Detect which cell encompasses the target text, then output its [x, y] center coordinate. 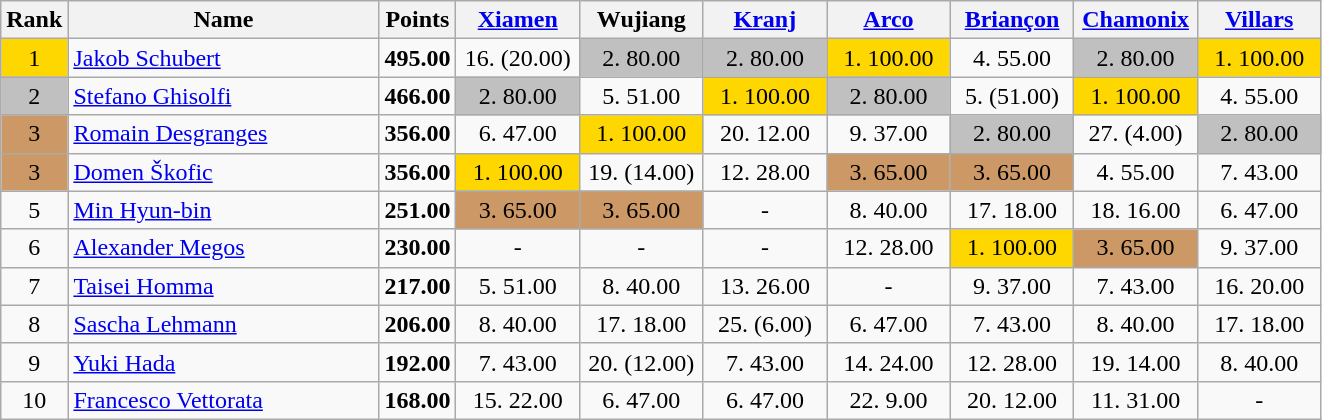
Points [418, 20]
10 [34, 400]
27. (4.00) [1136, 134]
168.00 [418, 400]
19. (14.00) [642, 172]
13. 26.00 [765, 286]
Francesco Vettorata [224, 400]
Stefano Ghisolfi [224, 96]
Arco [889, 20]
495.00 [418, 58]
15. 22.00 [518, 400]
19. 14.00 [1136, 362]
Briançon [1012, 20]
251.00 [418, 210]
2 [34, 96]
16. (20.00) [518, 58]
9 [34, 362]
Xiamen [518, 20]
Kranj [765, 20]
Rank [34, 20]
Domen Škofic [224, 172]
Taisei Homma [224, 286]
Villars [1259, 20]
Wujiang [642, 20]
20. (12.00) [642, 362]
25. (6.00) [765, 324]
7 [34, 286]
Jakob Schubert [224, 58]
18. 16.00 [1136, 210]
11. 31.00 [1136, 400]
6 [34, 248]
14. 24.00 [889, 362]
Yuki Hada [224, 362]
5. (51.00) [1012, 96]
Sascha Lehmann [224, 324]
22. 9.00 [889, 400]
1 [34, 58]
192.00 [418, 362]
16. 20.00 [1259, 286]
8 [34, 324]
230.00 [418, 248]
Romain Desgranges [224, 134]
206.00 [418, 324]
217.00 [418, 286]
Chamonix [1136, 20]
466.00 [418, 96]
Name [224, 20]
5 [34, 210]
Min Hyun-bin [224, 210]
Alexander Megos [224, 248]
